From the cell containing the given text, extract its center point as (X, Y) coordinate. 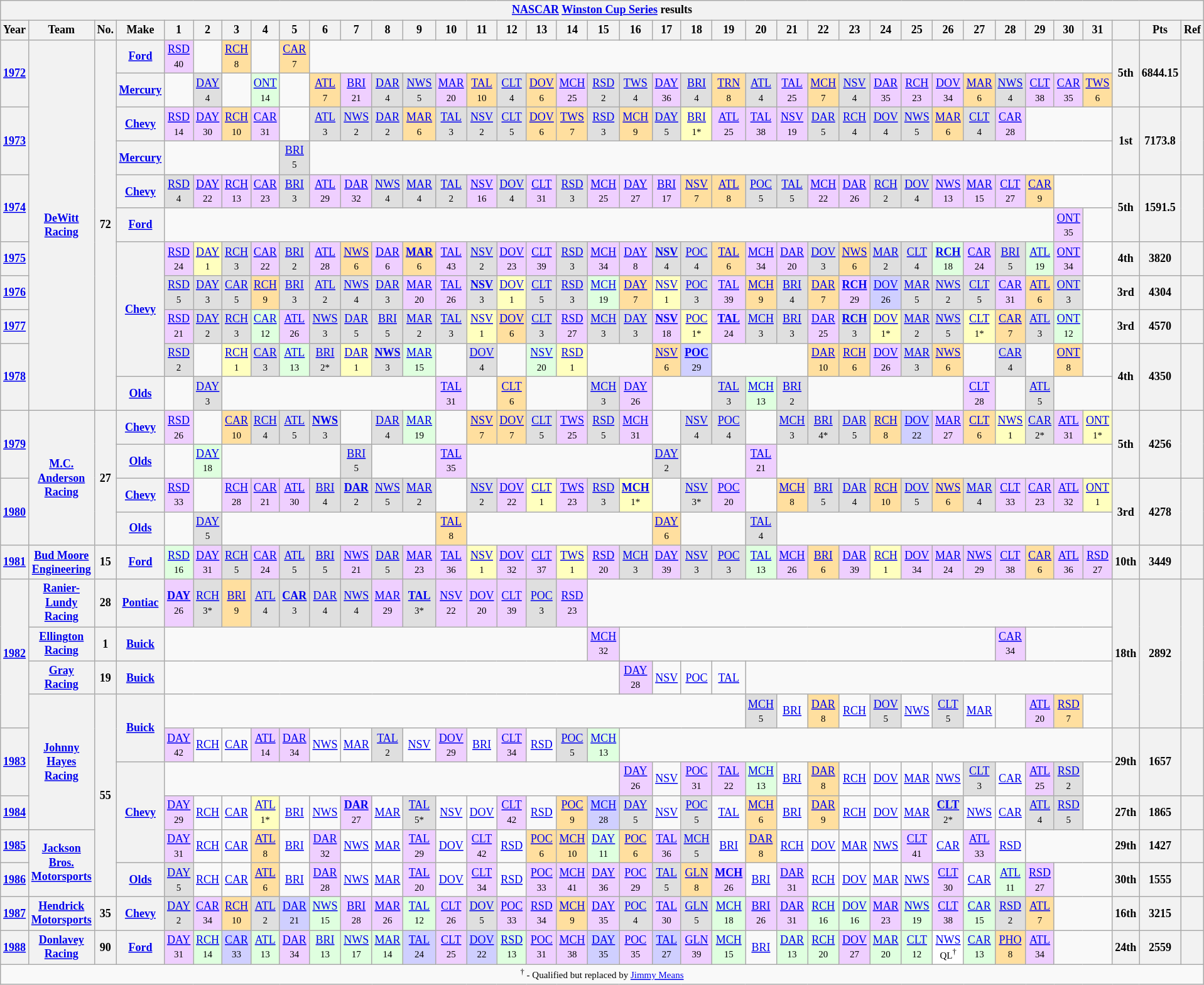
1988 (15, 947)
NSV22 (451, 603)
1974 (15, 209)
1979 (15, 444)
BRI1* (697, 124)
6 (325, 30)
MCH31 (636, 427)
CAR10 (237, 427)
TAL10 (482, 90)
3820 (1161, 259)
CLT30 (948, 880)
BRI13 (325, 947)
Johnny Hayes Racing (62, 761)
Donlavey Racing (62, 947)
RCH2 (886, 192)
DOV3 (823, 259)
MAR24 (948, 562)
MCH41 (572, 880)
NASCAR Winston Cup Series results (602, 10)
MCH8 (792, 495)
DAR21 (295, 913)
DAY4 (208, 90)
ATL19 (1040, 259)
CAR6 (1040, 562)
POC35 (636, 947)
DOV32 (512, 562)
NWS29 (979, 562)
BRI2* (325, 360)
27th (1125, 812)
RSD7 (1068, 711)
RCH9 (265, 293)
BRI28 (356, 913)
1981 (15, 562)
BRI4* (823, 427)
31 (1098, 30)
5 (295, 30)
MAR26 (388, 913)
CAR15 (979, 913)
Pontiac (140, 603)
CAR5 (237, 293)
RCH20 (823, 947)
Ref (1193, 30)
NSV20 (541, 360)
CLT1 (541, 495)
RCH16 (823, 913)
ONT1* (1098, 427)
CLT33 (1010, 495)
TAL21 (761, 461)
Hendrick Motorsports (62, 913)
DAY42 (179, 745)
CAR13 (979, 947)
DAR20 (792, 259)
9 (420, 30)
Bud Moore Engineering (62, 562)
RSD24 (179, 259)
BRI9 (237, 603)
1972 (15, 73)
ATL20 (1040, 711)
Year (15, 30)
4256 (1161, 444)
ATL1* (265, 812)
CLT26 (451, 913)
ATL26 (295, 326)
ONT8 (1068, 360)
DAY27 (636, 192)
20 (761, 30)
MAR14 (388, 947)
TAL22 (729, 779)
TAL43 (451, 259)
TAL29 (420, 846)
1987 (15, 913)
1982 (15, 653)
MCH6 (761, 812)
RSD33 (179, 495)
35 (106, 913)
RCH18 (948, 259)
TAL13 (761, 562)
CAR22 (265, 259)
NWS1 (1010, 427)
ATL32 (1068, 495)
CAR9 (1040, 192)
RSD21 (179, 326)
NSV19 (792, 124)
TAL6 (729, 259)
DOV1 (512, 293)
DAY1 (208, 259)
ONT35 (1068, 225)
4 (265, 30)
DAR35 (886, 90)
DeWitt Racing (62, 225)
Team (62, 30)
24 (886, 30)
RCH3* (208, 603)
POC20 (729, 495)
DAR13 (792, 947)
GLN39 (697, 947)
POC (697, 678)
7173.8 (1161, 141)
CLT41 (917, 846)
ATL31 (1068, 427)
DOV23 (512, 259)
18th (1125, 653)
1985 (15, 846)
RSD4 (179, 192)
22 (823, 30)
ONT3 (1068, 293)
TAL20 (420, 880)
30 (1068, 30)
ONT14 (265, 90)
TWS7 (572, 124)
DOV27 (855, 947)
DAY11 (604, 846)
CLT27 (1010, 192)
55 (106, 795)
DAY28 (636, 678)
DAR6 (388, 259)
NWS21 (356, 562)
ATL34 (1040, 947)
CLT25 (451, 947)
13 (541, 30)
1977 (15, 326)
1980 (15, 511)
DOV20 (482, 603)
RSD34 (541, 913)
CAR28 (1010, 124)
RCH5 (237, 562)
ATL11 (1010, 880)
26 (948, 30)
MAR3 (917, 360)
CLT12 (917, 947)
GLN5 (697, 913)
DOV7 (512, 427)
4570 (1161, 326)
DAR26 (855, 192)
TWS4 (636, 90)
CAR2* (1040, 427)
4350 (1161, 377)
Ranier-Lundy Racing (62, 603)
BRI6 (823, 562)
TAL35 (451, 461)
DAR3 (388, 293)
MCH28 (604, 812)
POC1* (697, 326)
90 (106, 947)
MCH19 (604, 293)
TAL26 (451, 293)
TWS1 (572, 562)
ATL14 (265, 745)
NSV6 (666, 360)
4304 (1161, 293)
DAR28 (325, 880)
CAR4 (1010, 360)
RSD14 (179, 124)
CAR33 (237, 947)
2892 (1161, 653)
DAR27 (356, 812)
DAY8 (636, 259)
TWS23 (572, 495)
NWS15 (325, 913)
TAL39 (729, 293)
MCH22 (823, 192)
DAY18 (208, 461)
DAY29 (179, 812)
RSD23 (572, 603)
ONT12 (1068, 326)
7 (356, 30)
TAL38 (761, 124)
72 (106, 225)
TAL4 (761, 528)
RSD20 (604, 562)
RSD13 (512, 947)
NWS13 (948, 192)
NSV16 (482, 192)
DAY7 (636, 293)
3449 (1161, 562)
NWS19 (917, 913)
3215 (1161, 913)
ONT1 (1098, 495)
10th (1125, 562)
6844.15 (1161, 73)
12 (512, 30)
RCH13 (237, 192)
CAR21 (265, 495)
3 (237, 30)
ATL28 (325, 259)
NSV18 (666, 326)
MCH38 (572, 947)
MCH7 (823, 90)
1978 (15, 377)
21 (792, 30)
TAL31 (451, 394)
MAR5 (917, 293)
MAR27 (948, 427)
14 (572, 30)
MCH18 (729, 913)
No. (106, 30)
NWSQL† (948, 947)
ATL33 (979, 846)
TAL30 (666, 913)
RSD16 (179, 562)
1865 (1161, 812)
Ellington Racing (62, 644)
NSV3* (697, 495)
DAY22 (208, 192)
Pts (1161, 30)
† - Qualified but replaced by Jimmy Means (602, 974)
ATL29 (325, 192)
TAL5* (420, 812)
Jackson Bros. Motorsports (62, 863)
1976 (15, 293)
DAY30 (208, 124)
CAR35 (1068, 90)
24th (1125, 947)
Gray Racing (62, 678)
2559 (1161, 947)
CAR12 (265, 326)
1427 (1161, 846)
16 (636, 30)
DAR39 (855, 562)
1591.5 (1161, 209)
11 (482, 30)
RSD40 (179, 57)
TWS6 (1098, 90)
1657 (1161, 761)
TAL27 (666, 947)
30th (1125, 880)
TRN8 (729, 90)
BRI21 (356, 90)
MCH1* (636, 495)
8 (388, 30)
ATL36 (1068, 562)
TWS25 (572, 427)
MAR29 (388, 603)
RSD1 (572, 360)
TAL25 (792, 90)
RCH29 (855, 293)
DAR10 (823, 360)
TAL8 (451, 528)
1973 (15, 141)
1555 (1161, 880)
RCH23 (917, 90)
1975 (15, 259)
16th (1125, 913)
DOV16 (855, 913)
DOV1* (886, 326)
POC9 (572, 812)
RCH6 (855, 360)
CLT2* (948, 812)
10 (451, 30)
29 (1040, 30)
PHO8 (1010, 947)
1st (1125, 141)
DAY6 (666, 528)
MCH15 (729, 947)
2 (208, 30)
DAR1 (356, 360)
CLT37 (541, 562)
DAY39 (666, 562)
CLT28 (979, 394)
ATL30 (295, 495)
ONT34 (1068, 259)
DAR25 (823, 326)
1984 (15, 812)
TAL12 (420, 913)
1986 (15, 880)
23 (855, 30)
DAR9 (823, 812)
RCH14 (208, 947)
MAR19 (420, 427)
MCH32 (604, 644)
1983 (15, 761)
BRI26 (761, 913)
Make (140, 30)
4278 (1161, 511)
CLT1* (979, 326)
BRI17 (666, 192)
DAR7 (823, 293)
RSD26 (179, 427)
NWS17 (356, 947)
RCH28 (237, 495)
18 (697, 30)
M.C. Anderson Racing (62, 477)
DOV29 (451, 745)
17 (666, 30)
25 (917, 30)
MCH10 (572, 846)
TAL3* (420, 603)
CLT31 (541, 192)
GLN8 (697, 880)
